Locate the cell with the specified text and output its (x, y) center coordinate. 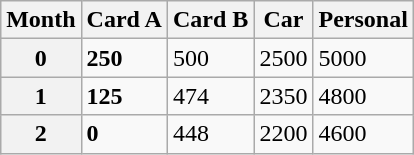
250 (124, 58)
448 (210, 134)
4600 (363, 134)
474 (210, 96)
2200 (284, 134)
Car (284, 20)
1 (41, 96)
Personal (363, 20)
Card A (124, 20)
Month (41, 20)
4800 (363, 96)
Card B (210, 20)
5000 (363, 58)
2500 (284, 58)
500 (210, 58)
2 (41, 134)
125 (124, 96)
2350 (284, 96)
